Locate the cell with the specified text and output its (X, Y) center coordinate. 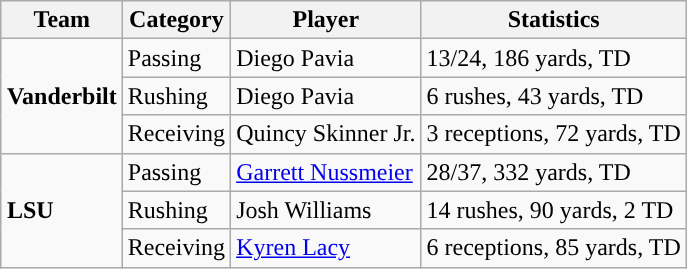
Category (176, 20)
Player (326, 20)
Josh Williams (326, 210)
6 receptions, 85 yards, TD (554, 248)
Kyren Lacy (326, 248)
Quincy Skinner Jr. (326, 134)
28/37, 332 yards, TD (554, 172)
6 rushes, 43 yards, TD (554, 96)
Statistics (554, 20)
Garrett Nussmeier (326, 172)
LSU (62, 210)
Vanderbilt (62, 96)
13/24, 186 yards, TD (554, 58)
14 rushes, 90 yards, 2 TD (554, 210)
Team (62, 20)
3 receptions, 72 yards, TD (554, 134)
